Pinpoint the cell where the given text exists, returning its [x, y] midpoint coordinate. 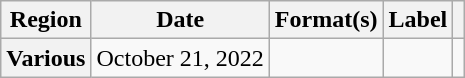
Label [418, 20]
Date [180, 20]
Various [46, 58]
October 21, 2022 [180, 58]
Region [46, 20]
Format(s) [326, 20]
